Return the [x, y] coordinate for the center point of the cell that contains the specified text.  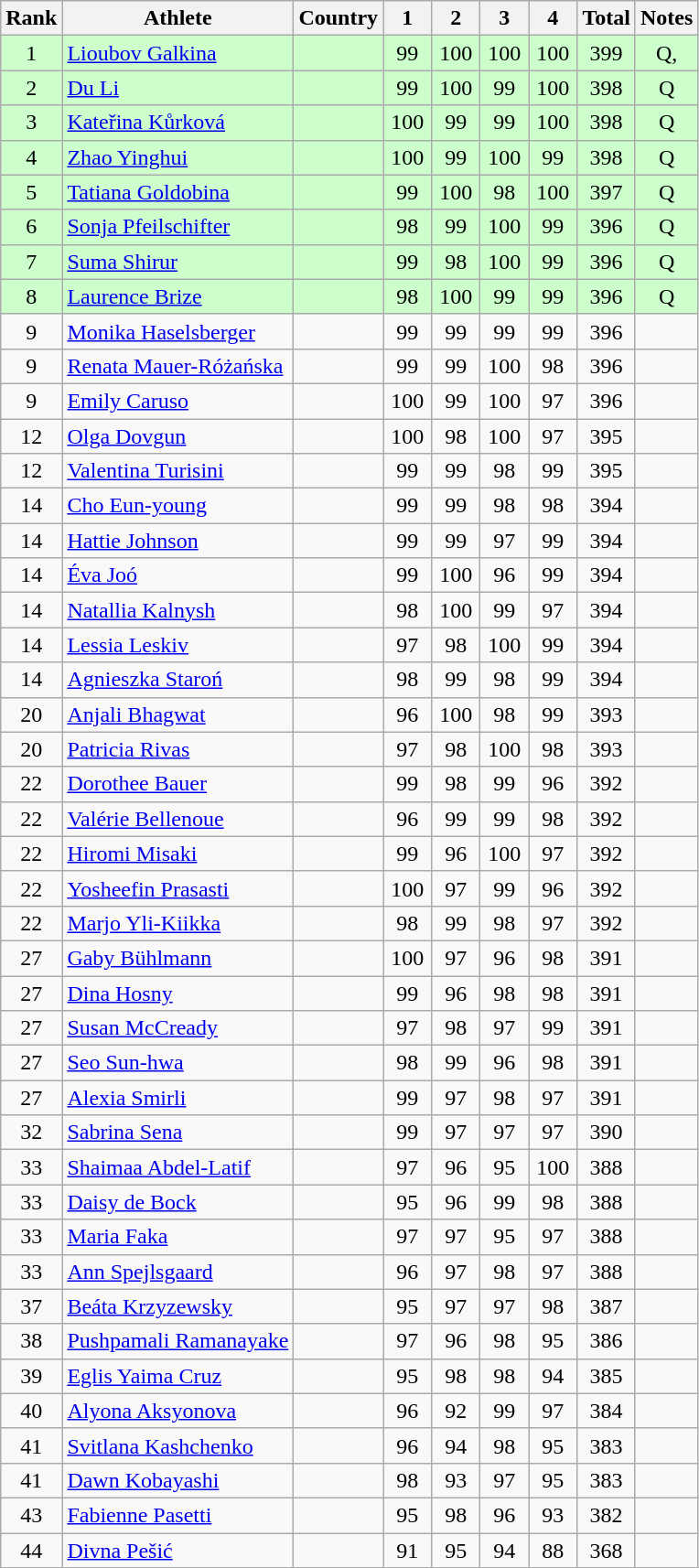
Natallia Kalnysh [177, 610]
368 [607, 1551]
Laurence Brize [177, 296]
Athlete [177, 18]
Maria Faka [177, 1237]
Svitlana Kashchenko [177, 1445]
Hiromi Misaki [177, 854]
382 [607, 1515]
38 [31, 1341]
44 [31, 1551]
Dorothee Bauer [177, 784]
Valentina Turisini [177, 471]
Fabienne Pasetti [177, 1515]
Patricia Rivas [177, 749]
Yosheefin Prasasti [177, 888]
384 [607, 1411]
Marjo Yli-Kiikka [177, 923]
Renata Mauer-Różańska [177, 366]
Ann Spejlsgaard [177, 1272]
Olga Dovgun [177, 436]
32 [31, 1133]
Dina Hosny [177, 993]
Q, [666, 53]
Alexia Smirli [177, 1098]
386 [607, 1341]
88 [553, 1551]
385 [607, 1376]
Sonja Pfeilschifter [177, 227]
Seo Sun-hwa [177, 1063]
Valérie Bellenoue [177, 819]
Alyona Aksyonova [177, 1411]
91 [408, 1551]
Lessia Leskiv [177, 645]
Agnieszka Staroń [177, 680]
387 [607, 1306]
390 [607, 1133]
43 [31, 1515]
7 [31, 262]
Gaby Bühlmann [177, 958]
Zhao Yinghui [177, 157]
Monika Haselsberger [177, 331]
Eglis Yaima Cruz [177, 1376]
397 [607, 192]
Pushpamali Ramanayake [177, 1341]
Cho Eun-young [177, 506]
Shaimaa Abdel-Latif [177, 1167]
8 [31, 296]
Hattie Johnson [177, 541]
Daisy de Bock [177, 1202]
Susan McCready [177, 1028]
Rank [31, 18]
5 [31, 192]
Divna Pešić [177, 1551]
Country [339, 18]
Kateřina Kůrková [177, 123]
Suma Shirur [177, 262]
Éva Joó [177, 575]
Total [607, 18]
Anjali Bhagwat [177, 714]
Lioubov Galkina [177, 53]
Tatiana Goldobina [177, 192]
Dawn Kobayashi [177, 1480]
92 [456, 1411]
Sabrina Sena [177, 1133]
Du Li [177, 88]
6 [31, 227]
39 [31, 1376]
40 [31, 1411]
399 [607, 53]
Emily Caruso [177, 401]
Beáta Krzyzewsky [177, 1306]
Notes [666, 18]
37 [31, 1306]
